Locate the cell with the specified text and output its [X, Y] center coordinate. 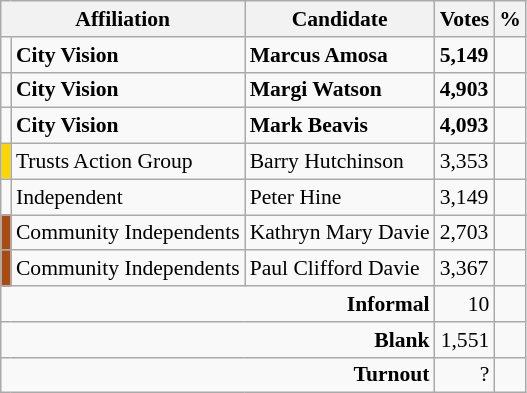
Paul Clifford Davie [340, 269]
3,149 [465, 197]
? [465, 375]
Margi Watson [340, 90]
Blank [218, 340]
Trusts Action Group [128, 162]
Marcus Amosa [340, 55]
Turnout [218, 375]
Votes [465, 19]
5,149 [465, 55]
Affiliation [123, 19]
4,903 [465, 90]
Informal [218, 304]
10 [465, 304]
Barry Hutchinson [340, 162]
Candidate [340, 19]
Mark Beavis [340, 126]
3,367 [465, 269]
3,353 [465, 162]
1,551 [465, 340]
Kathryn Mary Davie [340, 233]
Independent [128, 197]
% [510, 19]
Peter Hine [340, 197]
4,093 [465, 126]
2,703 [465, 233]
